Provide the (X, Y) coordinate of the cell's center where the given text is located.  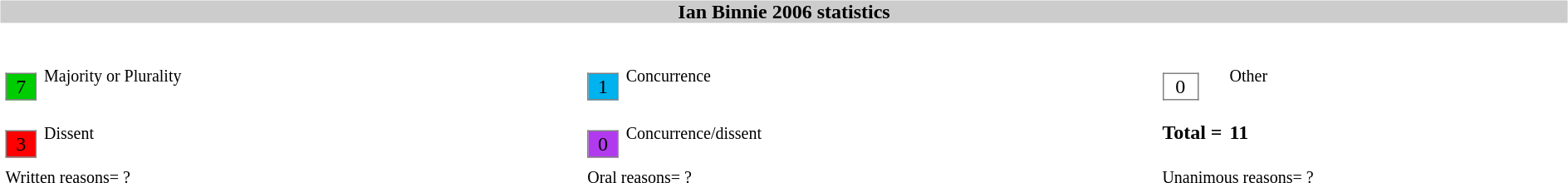
Dissent (312, 132)
Other (1397, 76)
11 (1397, 132)
Total = (1192, 132)
Ian Binnie 2006 statistics (784, 12)
Majority or Plurality (312, 76)
Concurrence (890, 76)
Concurrence/dissent (890, 132)
